From the cell containing the given text, extract its center point as [X, Y] coordinate. 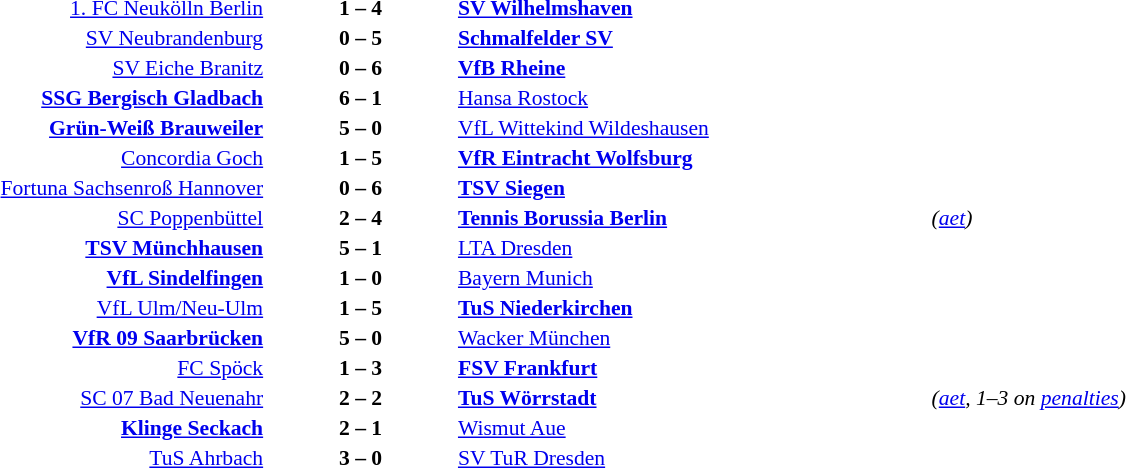
2 – 1 [360, 428]
VfB Rheine [692, 68]
1 – 0 [360, 278]
Wacker München [692, 338]
Tennis Borussia Berlin [692, 218]
VfR Eintracht Wolfsburg [692, 158]
Hansa Rostock [692, 98]
0 – 5 [360, 38]
VfL Wittekind Wildeshausen [692, 128]
TuS Wörrstadt [692, 398]
Schmalfelder SV [692, 38]
Bayern Munich [692, 278]
2 – 2 [360, 398]
Wismut Aue [692, 428]
6 – 1 [360, 98]
TuS Niederkirchen [692, 308]
LTA Dresden [692, 248]
TSV Siegen [692, 188]
FSV Frankfurt [692, 368]
1 – 3 [360, 368]
5 – 1 [360, 248]
2 – 4 [360, 218]
